Scan for the cell matching the given text and deliver its (x, y) coordinate at center. 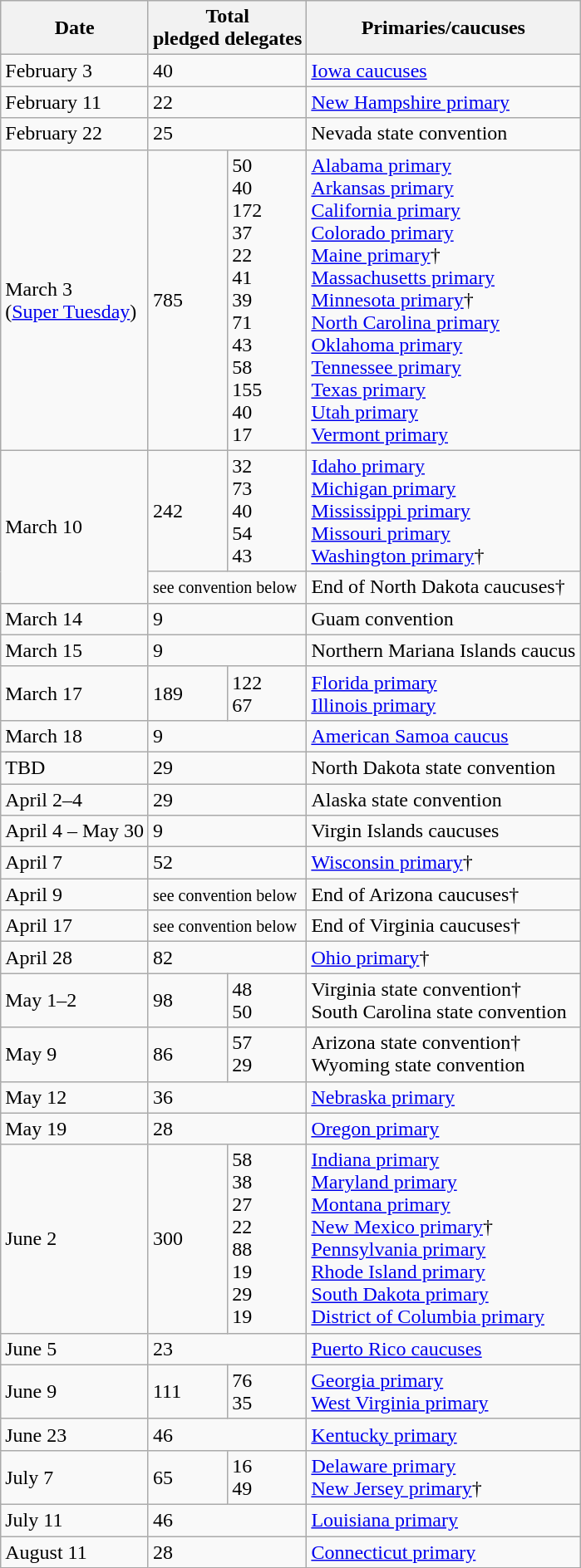
Totalpledged delegates (227, 28)
300 (188, 1239)
Primaries/caucuses (444, 28)
Ohio primary† (444, 958)
March 18 (75, 736)
End of North Dakota caucuses† (444, 587)
Arizona state convention†Wyoming state convention (444, 1055)
July 11 (75, 1520)
Nebraska primary (444, 1097)
American Samoa caucus (444, 736)
22 (227, 102)
5729 (268, 1055)
July 7 (75, 1477)
Nevada state convention (444, 134)
March 17 (75, 693)
End of Arizona caucuses† (444, 894)
52 (227, 863)
March 15 (75, 650)
June 9 (75, 1392)
Iowa caucuses (444, 71)
April 17 (75, 926)
111 (188, 1392)
June 2 (75, 1239)
82 (227, 958)
1649 (268, 1477)
Kentucky primary (444, 1434)
Louisiana primary (444, 1520)
February 3 (75, 71)
March 14 (75, 619)
Guam convention (444, 619)
Date (75, 28)
April 7 (75, 863)
40 (227, 71)
Florida primaryIllinois primary (444, 693)
189 (188, 693)
Connecticut primary (444, 1552)
New Hampshire primary (444, 102)
June 23 (75, 1434)
Delaware primaryNew Jersey primary† (444, 1477)
April 4 – May 30 (75, 831)
5040172372241397143581554017 (268, 300)
23 (227, 1349)
86 (188, 1055)
Northern Mariana Islands caucus (444, 650)
36 (227, 1097)
North Dakota state convention (444, 767)
Virgin Islands caucuses (444, 831)
7635 (268, 1392)
Alaska state convention (444, 800)
TBD (75, 767)
242 (188, 511)
Oregon primary (444, 1129)
March 3(Super Tuesday) (75, 300)
February 22 (75, 134)
Puerto Rico caucuses (444, 1349)
May 19 (75, 1129)
25 (227, 134)
August 11 (75, 1552)
End of Virginia caucuses† (444, 926)
February 11 (75, 102)
April 2–4 (75, 800)
Georgia primaryWest Virginia primary (444, 1392)
May 9 (75, 1055)
3273405443 (268, 511)
Idaho primaryMichigan primaryMississippi primaryMissouri primaryWashington primary† (444, 511)
4850 (268, 1000)
June 5 (75, 1349)
65 (188, 1477)
April 9 (75, 894)
98 (188, 1000)
5838272288192919 (268, 1239)
May 12 (75, 1097)
12267 (268, 693)
Virginia state convention†South Carolina state convention (444, 1000)
Wisconsin primary† (444, 863)
April 28 (75, 958)
May 1–2 (75, 1000)
785 (188, 300)
March 10 (75, 527)
